Return [x, y] of the center of cell containing provided text 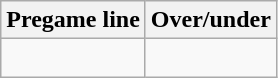
Pregame line [74, 20]
Over/under [210, 20]
